Scan for the cell matching the given text and deliver its [x, y] coordinate at center. 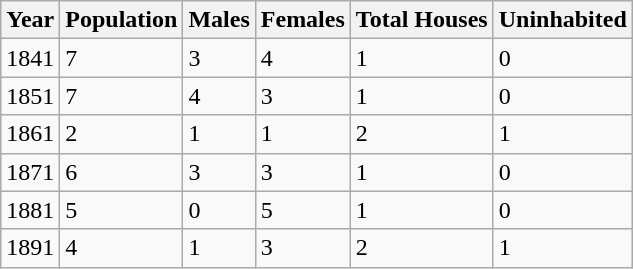
1891 [30, 248]
Total Houses [422, 20]
1841 [30, 58]
6 [122, 172]
Uninhabited [562, 20]
1861 [30, 134]
1871 [30, 172]
Year [30, 20]
Females [302, 20]
Males [219, 20]
1881 [30, 210]
1851 [30, 96]
Population [122, 20]
